Search for the cell housing the specified text and yield its (x, y) center coordinate. 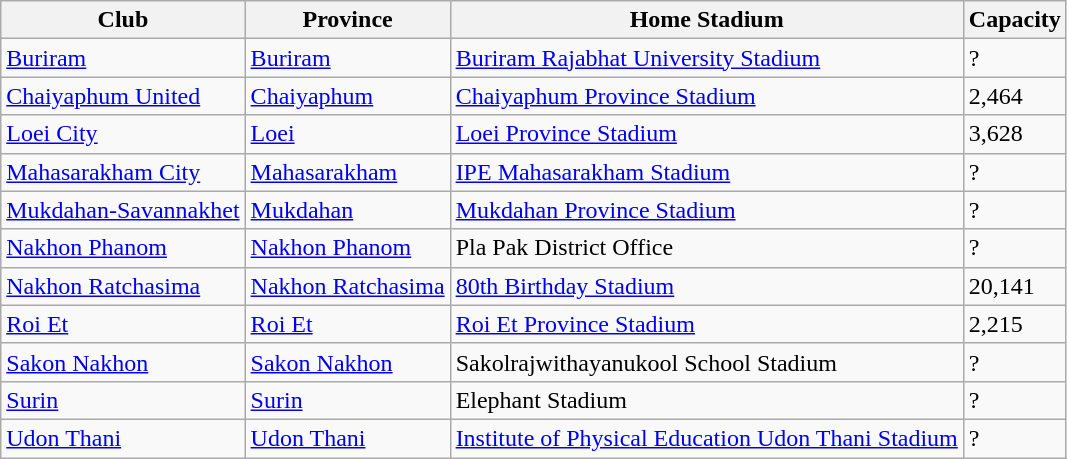
Loei City (123, 134)
Elephant Stadium (706, 400)
Roi Et Province Stadium (706, 324)
Pla Pak District Office (706, 248)
Mahasarakham (348, 172)
Mukdahan Province Stadium (706, 210)
Buriram Rajabhat University Stadium (706, 58)
20,141 (1014, 286)
Home Stadium (706, 20)
Chaiyaphum (348, 96)
3,628 (1014, 134)
80th Birthday Stadium (706, 286)
Mukdahan (348, 210)
Club (123, 20)
Chaiyaphum United (123, 96)
Loei Province Stadium (706, 134)
2,464 (1014, 96)
Loei (348, 134)
IPE Mahasarakham Stadium (706, 172)
2,215 (1014, 324)
Mukdahan-Savannakhet (123, 210)
Institute of Physical Education Udon Thani Stadium (706, 438)
Capacity (1014, 20)
Chaiyaphum Province Stadium (706, 96)
Mahasarakham City (123, 172)
Sakolrajwithayanukool School Stadium (706, 362)
Province (348, 20)
